Extract the [x, y] coordinate from the center of the cell holding the provided text.  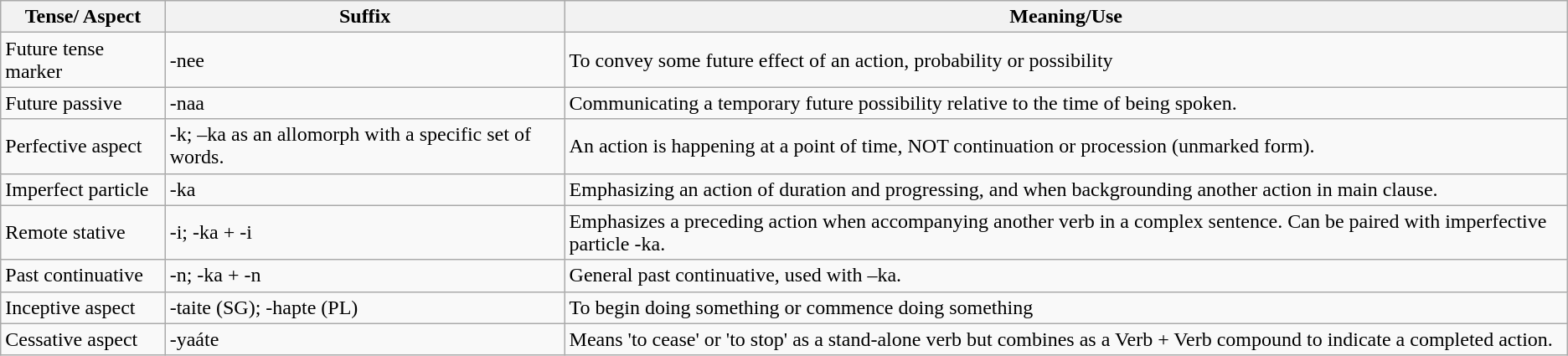
Cessative aspect [83, 339]
Remote stative [83, 233]
-k; –ka as an allomorph with a specific set of words. [365, 146]
Suffix [365, 17]
-i; -ka + -i [365, 233]
Emphasizes a preceding action when accompanying another verb in a complex sentence. Can be paired with imperfective particle -ka. [1065, 233]
-taite (SG); -hapte (PL) [365, 307]
Inceptive aspect [83, 307]
-yaáte [365, 339]
Meaning/Use [1065, 17]
-nee [365, 60]
To begin doing something or commence doing something [1065, 307]
Means 'to cease' or 'to stop' as a stand-alone verb but combines as a Verb + Verb compound to indicate a completed action. [1065, 339]
Imperfect particle [83, 189]
-n; -ka + -n [365, 276]
Emphasizing an action of duration and progressing, and when backgrounding another action in main clause. [1065, 189]
An action is happening at a point of time, NOT continuation or procession (unmarked form). [1065, 146]
Communicating a temporary future possibility relative to the time of being spoken. [1065, 103]
-naa [365, 103]
Future tense marker [83, 60]
General past continuative, used with –ka. [1065, 276]
Perfective aspect [83, 146]
Past continuative [83, 276]
Future passive [83, 103]
To convey some future effect of an action, probability or possibility [1065, 60]
Tense/ Aspect [83, 17]
-ka [365, 189]
